Find where the given text appears and provide that cell's center as [x, y] coordinate. 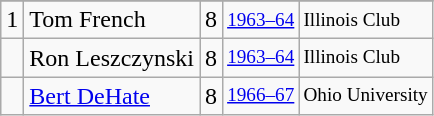
Tom French [112, 20]
Bert DeHate [112, 96]
1966–67 [261, 96]
Ron Leszczynski [112, 58]
Ohio University [366, 96]
1 [12, 20]
